Search for the cell housing the specified text and yield its (x, y) center coordinate. 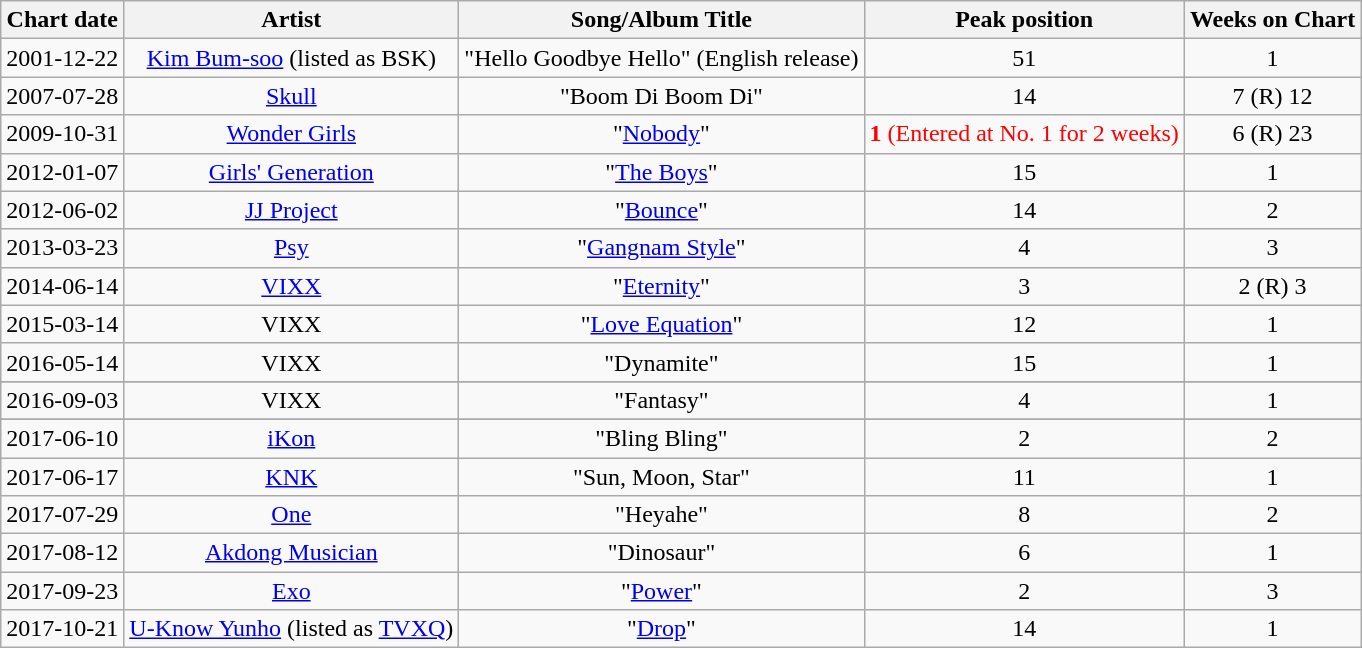
U-Know Yunho (listed as TVXQ) (292, 629)
2017-07-29 (62, 515)
KNK (292, 477)
2014-06-14 (62, 286)
2017-10-21 (62, 629)
"Dynamite" (662, 362)
12 (1024, 324)
11 (1024, 477)
2017-06-17 (62, 477)
2017-06-10 (62, 438)
Girls' Generation (292, 172)
"Sun, Moon, Star" (662, 477)
"Love Equation" (662, 324)
"Boom Di Boom Di" (662, 96)
2001-12-22 (62, 58)
One (292, 515)
"Bling Bling" (662, 438)
Weeks on Chart (1272, 20)
2017-09-23 (62, 591)
iKon (292, 438)
"Fantasy" (662, 400)
Wonder Girls (292, 134)
Peak position (1024, 20)
51 (1024, 58)
2012-01-07 (62, 172)
Exo (292, 591)
Song/Album Title (662, 20)
2013-03-23 (62, 248)
6 (R) 23 (1272, 134)
"Eternity" (662, 286)
8 (1024, 515)
"Dinosaur" (662, 553)
6 (1024, 553)
"Bounce" (662, 210)
"Hello Goodbye Hello" (English release) (662, 58)
Artist (292, 20)
"Nobody" (662, 134)
2012-06-02 (62, 210)
Kim Bum-soo (listed as BSK) (292, 58)
2015-03-14 (62, 324)
2017-08-12 (62, 553)
2007-07-28 (62, 96)
"Drop" (662, 629)
"The Boys" (662, 172)
"Heyahe" (662, 515)
2 (R) 3 (1272, 286)
Psy (292, 248)
2016-05-14 (62, 362)
Skull (292, 96)
JJ Project (292, 210)
2016-09-03 (62, 400)
"Gangnam Style" (662, 248)
7 (R) 12 (1272, 96)
Akdong Musician (292, 553)
Chart date (62, 20)
"Power" (662, 591)
1 (Entered at No. 1 for 2 weeks) (1024, 134)
2009-10-31 (62, 134)
